For the text-containing cell, return its midpoint in (X, Y) coordinate format. 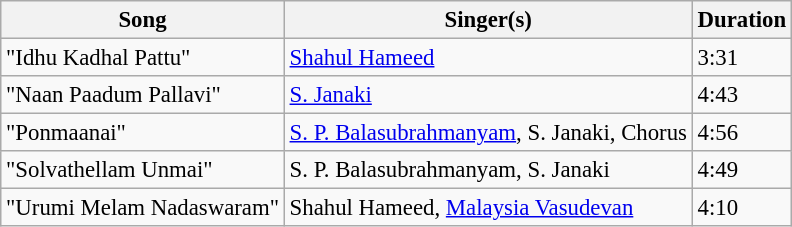
3:31 (742, 58)
"Ponmaanai" (143, 133)
Duration (742, 20)
4:56 (742, 133)
"Naan Paadum Pallavi" (143, 95)
S. P. Balasubrahmanyam, S. Janaki (488, 170)
"Idhu Kadhal Pattu" (143, 58)
S. Janaki (488, 95)
Singer(s) (488, 20)
4:49 (742, 170)
"Urumi Melam Nadaswaram" (143, 208)
Song (143, 20)
Shahul Hameed, Malaysia Vasudevan (488, 208)
4:43 (742, 95)
"Solvathellam Unmai" (143, 170)
4:10 (742, 208)
S. P. Balasubrahmanyam, S. Janaki, Chorus (488, 133)
Shahul Hameed (488, 58)
